Output the (X, Y) coordinate of the center of the cell containing the given text.  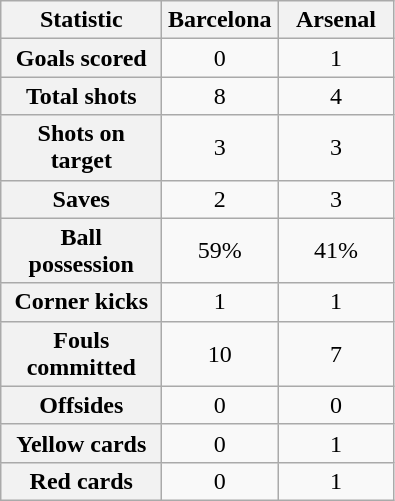
Goals scored (82, 58)
8 (220, 96)
Yellow cards (82, 443)
Fouls committed (82, 354)
Corner kicks (82, 302)
10 (220, 354)
2 (220, 199)
Barcelona (220, 20)
41% (336, 250)
Red cards (82, 481)
Total shots (82, 96)
4 (336, 96)
Saves (82, 199)
Arsenal (336, 20)
7 (336, 354)
Shots on target (82, 148)
Offsides (82, 405)
59% (220, 250)
Statistic (82, 20)
Ball possession (82, 250)
